For the text-containing cell, return its midpoint in [X, Y] coordinate format. 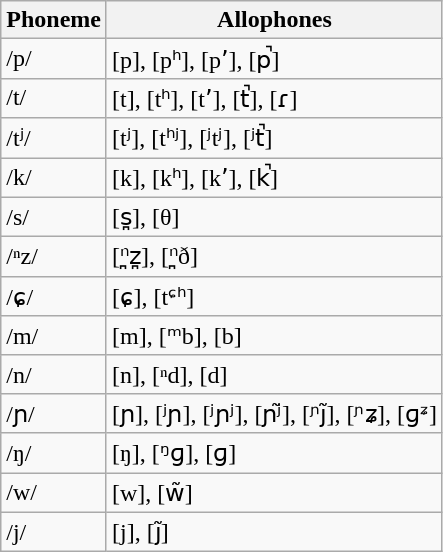
Phoneme [54, 20]
[p], [pʰ], [pʼ], [p̚] [274, 59]
[m], [ᵐb], [b] [274, 336]
/ɲ/ [54, 413]
[ⁿ̪z̪], [ⁿ̪ð] [274, 257]
/p/ [54, 59]
/ⁿz/ [54, 257]
/m/ [54, 336]
/t/ [54, 98]
[t], [tʰ], [tʼ], [t̚], [ɾ] [274, 98]
[j], [j̃] [274, 532]
/j/ [54, 532]
/tʲ/ [54, 138]
[tʲ], [tʰʲ], [ʲtʲ], [ʲt̚] [274, 138]
/ŋ/ [54, 453]
/n/ [54, 374]
/s/ [54, 217]
/k/ [54, 178]
/w/ [54, 492]
[ŋ], [ᵑɡ], [ɡ] [274, 453]
[n], [ⁿd], [d] [274, 374]
[s̪], [θ] [274, 217]
[ɕ], [tᶝʰ] [274, 296]
[k], [kʰ], [kʼ], [k̚] [274, 178]
Allophones [274, 20]
/ɕ/ [54, 296]
[w], [w̃] [274, 492]
[ɲ], [ʲɲ], [ʲɲʲ], [ɲʲ̃], [ᶮj̃], [ᶮʑ], [ɡᶽ] [274, 413]
